Search for the cell housing the specified text and yield its (X, Y) center coordinate. 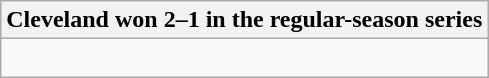
Cleveland won 2–1 in the regular-season series (244, 20)
